For the text-containing cell, return its midpoint in (X, Y) coordinate format. 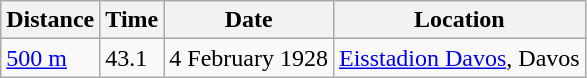
Location (459, 20)
Distance (50, 20)
Time (132, 20)
Eisstadion Davos, Davos (459, 58)
500 m (50, 58)
Date (249, 20)
43.1 (132, 58)
4 February 1928 (249, 58)
